From the cell containing the given text, extract its center point as (x, y) coordinate. 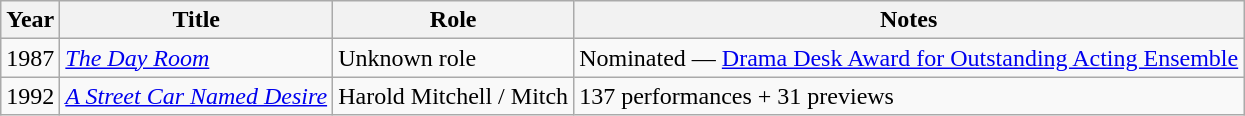
Nominated — Drama Desk Award for Outstanding Acting Ensemble (909, 58)
1987 (30, 58)
Notes (909, 20)
1992 (30, 96)
Harold Mitchell / Mitch (454, 96)
Unknown role (454, 58)
Role (454, 20)
A Street Car Named Desire (196, 96)
137 performances + 31 previews (909, 96)
The Day Room (196, 58)
Year (30, 20)
Title (196, 20)
